Find where the given text appears and provide that cell's center as [X, Y] coordinate. 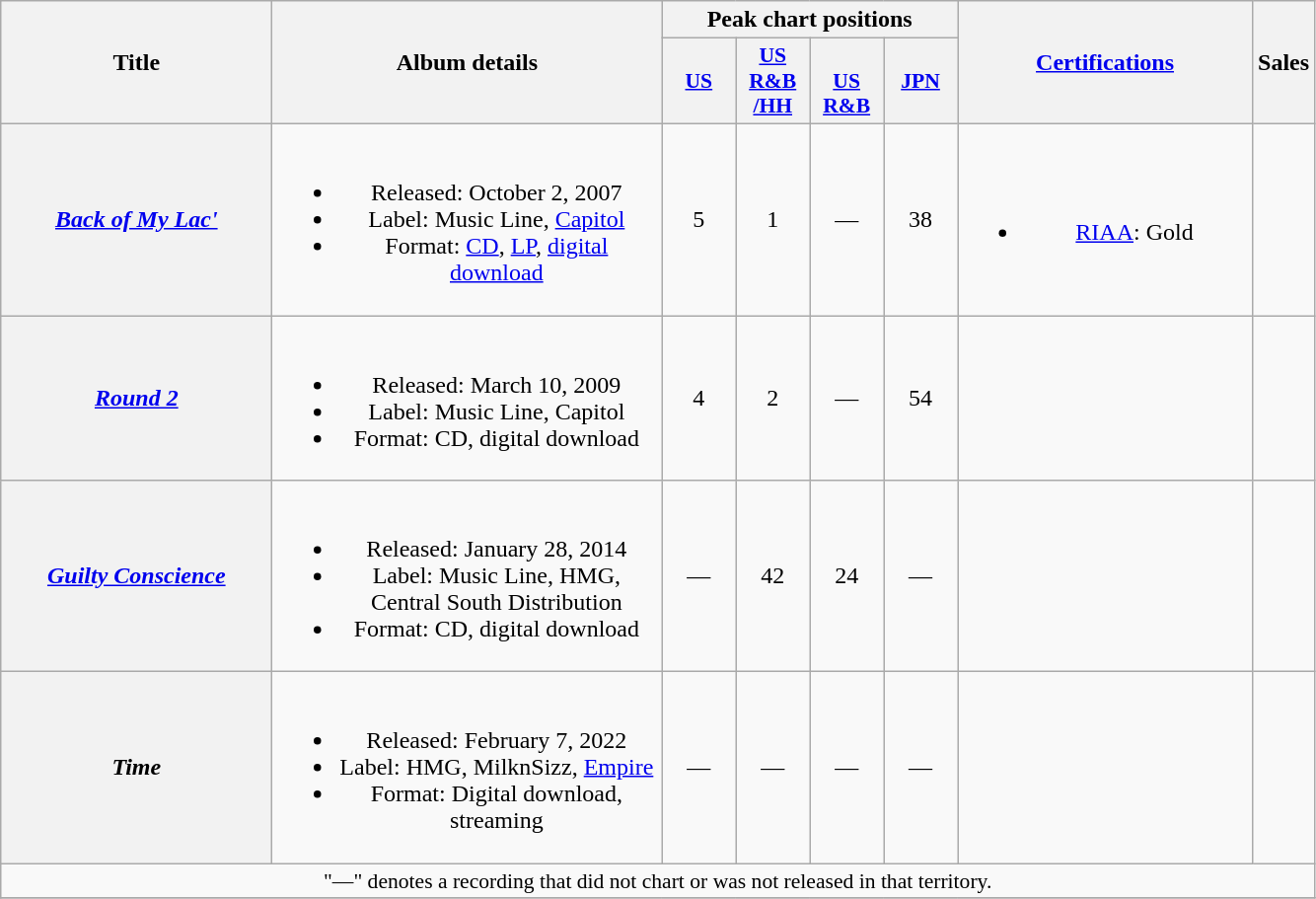
Sales [1284, 63]
JPN [921, 81]
Released: March 10, 2009Label: Music Line, CapitolFormat: CD, digital download [468, 399]
24 [846, 576]
Peak chart positions [810, 20]
US R&B/HH [773, 81]
RIAA: Gold [1105, 219]
US R&B [846, 81]
Back of My Lac' [136, 219]
Album details [468, 63]
38 [921, 219]
Guilty Conscience [136, 576]
Title [136, 63]
"—" denotes a recording that did not chart or was not released in that territory. [658, 881]
US [698, 81]
Certifications [1105, 63]
54 [921, 399]
5 [698, 219]
4 [698, 399]
42 [773, 576]
Time [136, 768]
Released: February 7, 2022Label: HMG, MilknSizz, EmpireFormat: Digital download, streaming [468, 768]
Round 2 [136, 399]
Released: October 2, 2007Label: Music Line, CapitolFormat: CD, LP, digital download [468, 219]
1 [773, 219]
2 [773, 399]
Released: January 28, 2014Label: Music Line, HMG, Central South DistributionFormat: CD, digital download [468, 576]
